Capture the cell that displays the provided text and extract its (x, y) central coordinate. 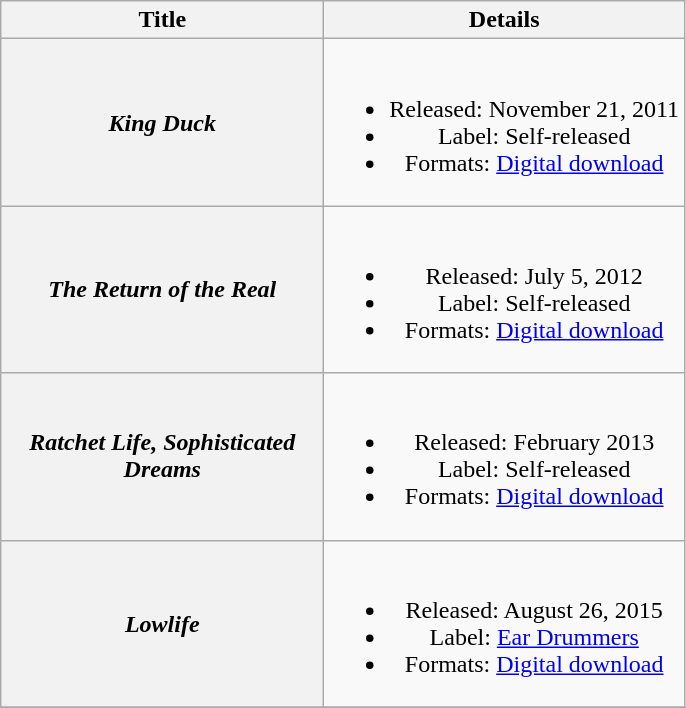
King Duck (162, 122)
Lowlife (162, 624)
The Return of the Real (162, 290)
Released: February 2013Label: Self-releasedFormats: Digital download (504, 456)
Released: August 26, 2015Label: Ear DrummersFormats: Digital download (504, 624)
Title (162, 20)
Released: July 5, 2012Label: Self-releasedFormats: Digital download (504, 290)
Details (504, 20)
Ratchet Life, Sophisticated Dreams (162, 456)
Released: November 21, 2011Label: Self-releasedFormats: Digital download (504, 122)
